Return (x, y) of the center of cell containing provided text 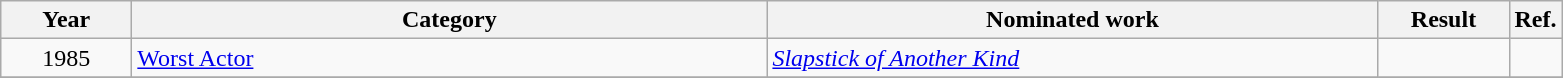
Category (450, 20)
1985 (66, 58)
Worst Actor (450, 58)
Result (1444, 20)
Slapstick of Another Kind (1072, 58)
Year (66, 20)
Ref. (1536, 20)
Nominated work (1072, 20)
